Pinpoint the cell where the given text exists, returning its (x, y) midpoint coordinate. 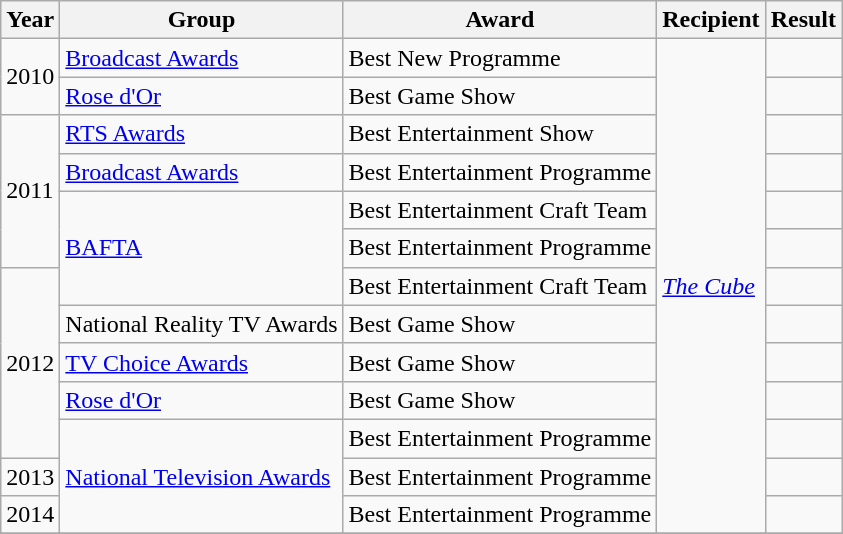
Year (30, 20)
TV Choice Awards (202, 362)
Recipient (711, 20)
Award (500, 20)
2010 (30, 77)
Result (803, 20)
2011 (30, 191)
The Cube (711, 286)
2014 (30, 515)
Group (202, 20)
Best New Programme (500, 58)
2012 (30, 362)
BAFTA (202, 248)
National Reality TV Awards (202, 324)
Best Entertainment Show (500, 134)
RTS Awards (202, 134)
National Television Awards (202, 476)
2013 (30, 477)
